Scan for the cell matching the given text and deliver its (X, Y) coordinate at center. 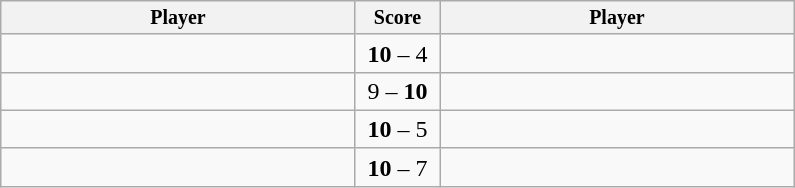
10 – 5 (397, 129)
10 – 4 (397, 53)
Score (397, 18)
10 – 7 (397, 167)
9 – 10 (397, 91)
